Capture the cell that displays the provided text and extract its (x, y) central coordinate. 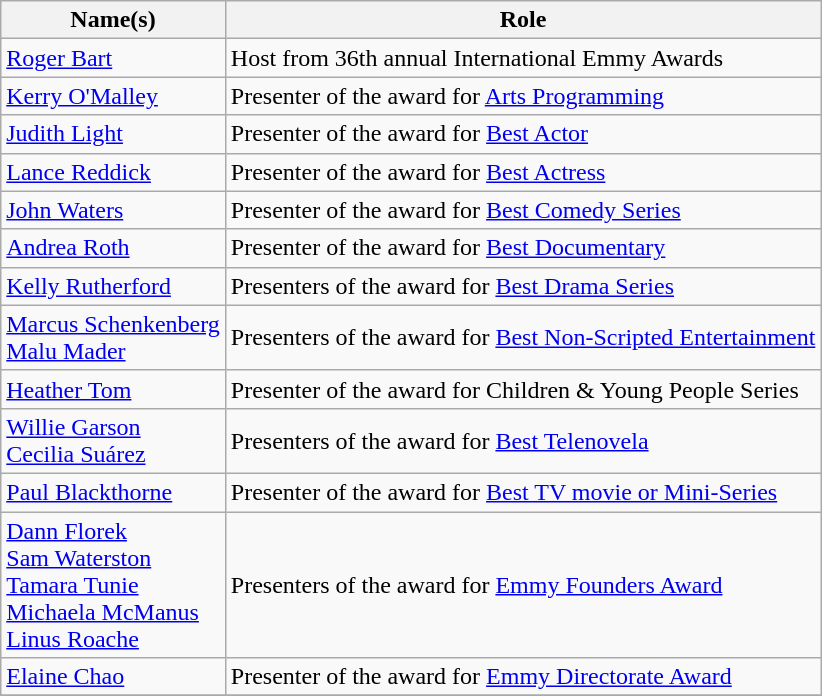
Paul Blackthorne (114, 492)
Presenter of the award for Best Documentary (523, 248)
Marcus SchenkenbergMalu Mader (114, 338)
Dann FlorekSam WaterstonTamara TunieMichaela McManusLinus Roache (114, 585)
Presenters of the award for Best Drama Series (523, 286)
Presenter of the award for Best TV movie or Mini-Series (523, 492)
Lance Reddick (114, 172)
Host from 36th annual International Emmy Awards (523, 58)
Kelly Rutherford (114, 286)
Andrea Roth (114, 248)
Role (523, 20)
Presenter of the award for Emmy Directorate Award (523, 677)
Judith Light (114, 134)
Name(s) (114, 20)
Roger Bart (114, 58)
Presenter of the award for Best Actor (523, 134)
Elaine Chao (114, 677)
Presenters of the award for Best Telenovela (523, 440)
Presenter of the award for Best Comedy Series (523, 210)
Heather Tom (114, 389)
Kerry O'Malley (114, 96)
Presenters of the award for Emmy Founders Award (523, 585)
Presenter of the award for Children & Young People Series (523, 389)
John Waters (114, 210)
Presenter of the award for Best Actress (523, 172)
Presenters of the award for Best Non-Scripted Entertainment (523, 338)
Presenter of the award for Arts Programming (523, 96)
Willie GarsonCecilia Suárez (114, 440)
